From the cell containing the given text, extract its center point as [x, y] coordinate. 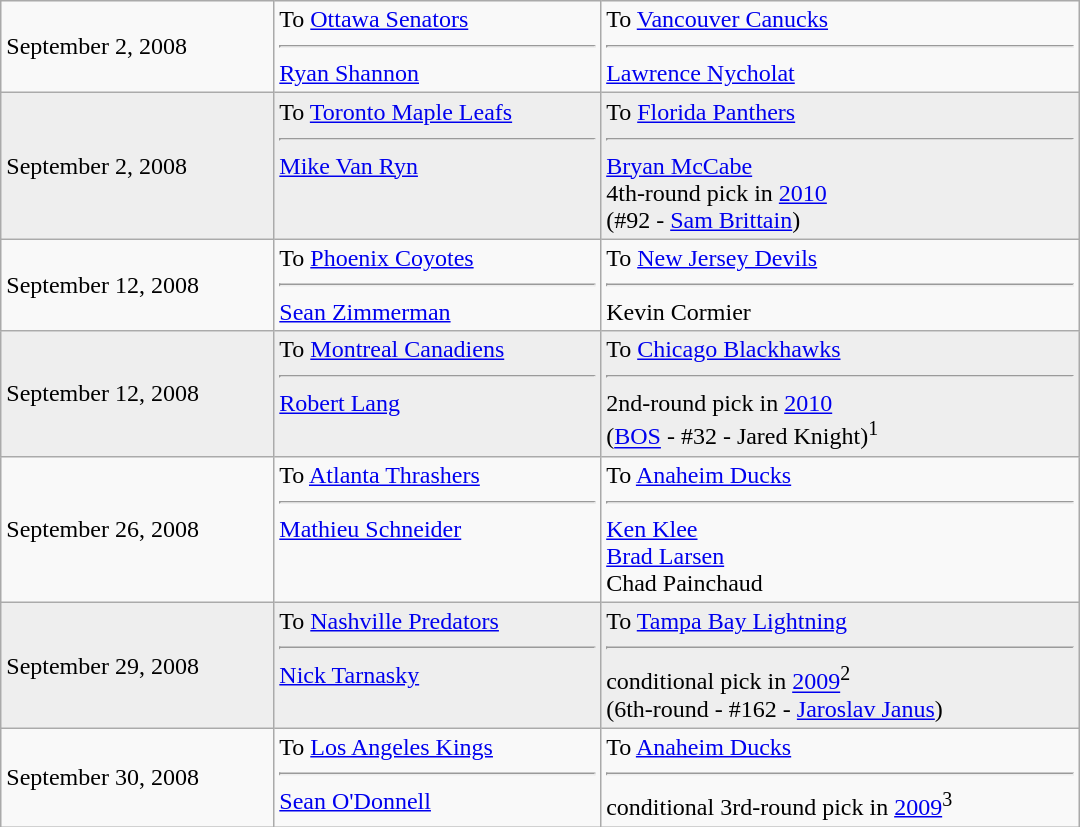
To Florida PanthersBryan McCabe4th-round pick in 2010(#92 - Sam Brittain) [840, 166]
September 26, 2008 [138, 529]
To Tampa Bay Lightningconditional pick in 20092(6th-round - #162 - Jaroslav Janus) [840, 666]
To Vancouver CanucksLawrence Nycholat [840, 47]
To Los Angeles KingsSean O'Donnell [438, 778]
To Atlanta Thrashers Mathieu Schneider [438, 529]
September 30, 2008 [138, 778]
To Chicago Blackhawks2nd-round pick in 2010(BOS - #32 - Jared Knight)1 [840, 394]
To Phoenix CoyotesSean Zimmerman [438, 285]
To Nashville PredatorsNick Tarnasky [438, 666]
September 29, 2008 [138, 666]
To New Jersey DevilsKevin Cormier [840, 285]
To Ottawa SenatorsRyan Shannon [438, 47]
To Montreal CanadiensRobert Lang [438, 394]
To Anaheim Ducks Ken KleeBrad LarsenChad Painchaud [840, 529]
To Anaheim Ducksconditional 3rd-round pick in 20093 [840, 778]
To Toronto Maple LeafsMike Van Ryn [438, 166]
